Locate the cell with the specified text and output its [x, y] center coordinate. 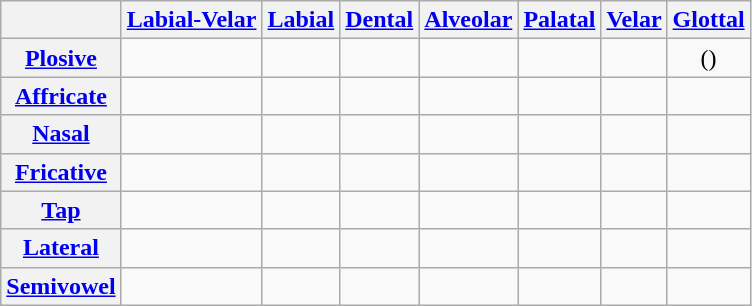
Alveolar [468, 20]
Tap [61, 210]
Nasal [61, 134]
Labial [301, 20]
Labial-Velar [192, 20]
Plosive [61, 58]
Lateral [61, 248]
Affricate [61, 96]
Glottal [708, 20]
Semivowel [61, 286]
() [708, 58]
Fricative [61, 172]
Palatal [560, 20]
Dental [380, 20]
Velar [634, 20]
